Determine the (X, Y) coordinate at the center of the cell enclosing the given text.  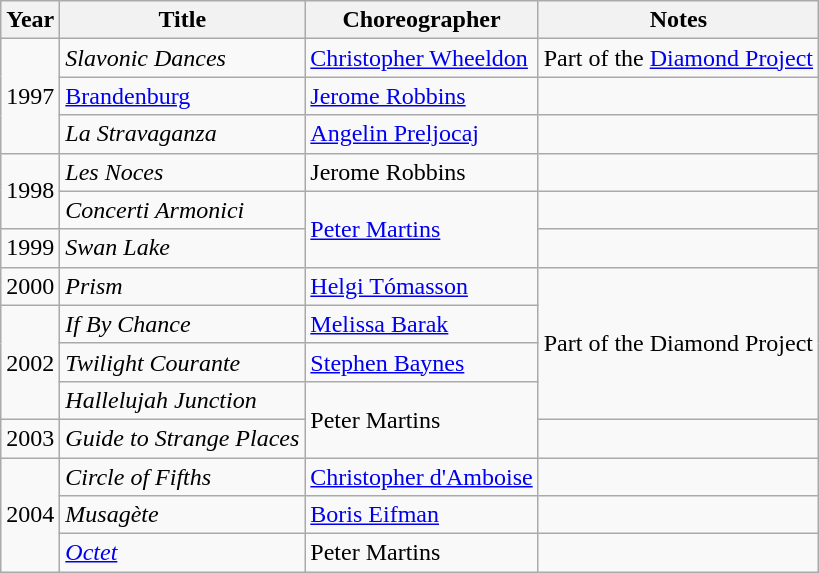
Twilight Courante (182, 362)
La Stravaganza (182, 134)
Angelin Preljocaj (422, 134)
Christopher d'Amboise (422, 477)
1997 (30, 96)
Swan Lake (182, 248)
Prism (182, 286)
If By Chance (182, 324)
2002 (30, 362)
Circle of Fifths (182, 477)
1998 (30, 191)
Helgi Tómasson (422, 286)
Stephen Baynes (422, 362)
2004 (30, 515)
2003 (30, 438)
Christopher Wheeldon (422, 58)
Year (30, 20)
Boris Eifman (422, 515)
Guide to Strange Places (182, 438)
Choreographer (422, 20)
Les Noces (182, 172)
Octet (182, 553)
Brandenburg (182, 96)
Concerti Armonici (182, 210)
Hallelujah Junction (182, 400)
Title (182, 20)
Musagète (182, 515)
1999 (30, 248)
Slavonic Dances (182, 58)
Notes (678, 20)
2000 (30, 286)
Melissa Barak (422, 324)
